Output the (x, y) coordinate of the center of the cell containing the given text.  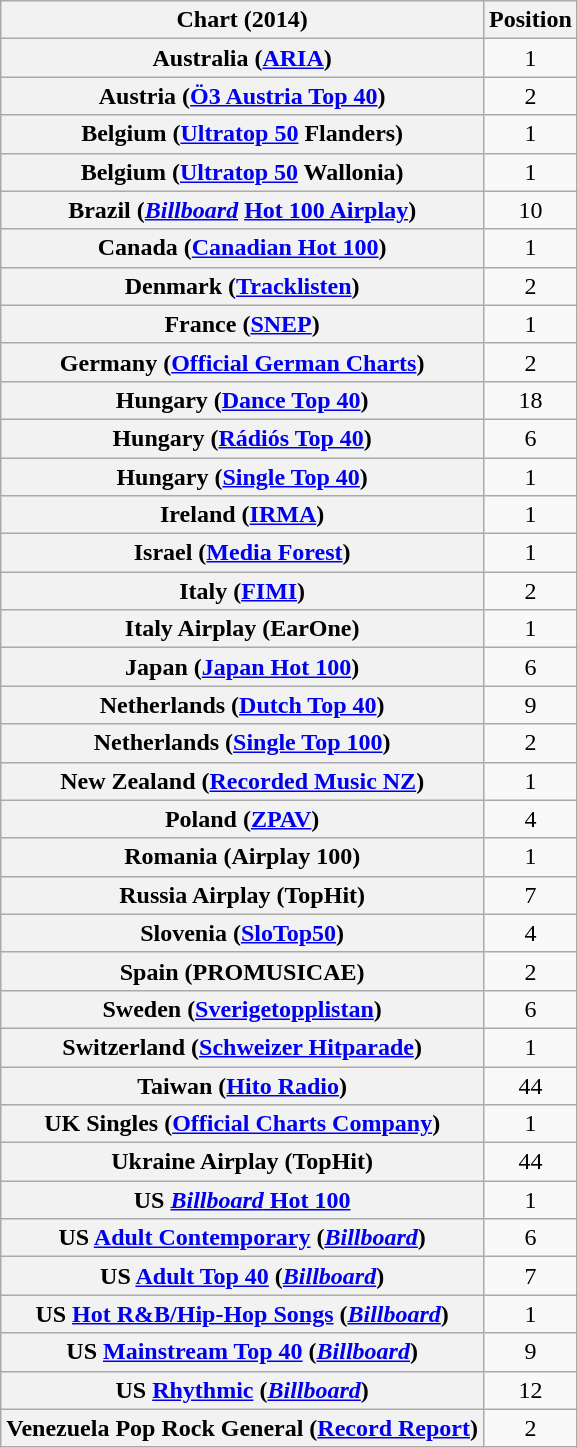
Belgium (Ultratop 50 Flanders) (242, 134)
US Rhythmic (Billboard) (242, 1390)
Poland (ZPAV) (242, 819)
Slovenia (SloTop50) (242, 933)
Israel (Media Forest) (242, 553)
Russia Airplay (TopHit) (242, 895)
Australia (ARIA) (242, 58)
Canada (Canadian Hot 100) (242, 248)
Spain (PROMUSICAE) (242, 971)
Japan (Japan Hot 100) (242, 667)
Germany (Official German Charts) (242, 362)
Italy (FIMI) (242, 591)
Netherlands (Single Top 100) (242, 743)
US Adult Contemporary (Billboard) (242, 1238)
Ireland (IRMA) (242, 515)
Brazil (Billboard Hot 100 Airplay) (242, 210)
Austria (Ö3 Austria Top 40) (242, 96)
Chart (2014) (242, 20)
US Billboard Hot 100 (242, 1200)
Position (531, 20)
UK Singles (Official Charts Company) (242, 1124)
10 (531, 210)
12 (531, 1390)
18 (531, 400)
Netherlands (Dutch Top 40) (242, 705)
Denmark (Tracklisten) (242, 286)
Sweden (Sverigetopplistan) (242, 1009)
Ukraine Airplay (TopHit) (242, 1162)
France (SNEP) (242, 324)
Hungary (Single Top 40) (242, 477)
Romania (Airplay 100) (242, 857)
Italy Airplay (EarOne) (242, 629)
US Mainstream Top 40 (Billboard) (242, 1352)
Venezuela Pop Rock General (Record Report) (242, 1428)
Hungary (Rádiós Top 40) (242, 438)
US Adult Top 40 (Billboard) (242, 1276)
New Zealand (Recorded Music NZ) (242, 781)
Switzerland (Schweizer Hitparade) (242, 1047)
Hungary (Dance Top 40) (242, 400)
Belgium (Ultratop 50 Wallonia) (242, 172)
US Hot R&B/Hip-Hop Songs (Billboard) (242, 1314)
Taiwan (Hito Radio) (242, 1085)
